Search for the cell housing the specified text and yield its (X, Y) center coordinate. 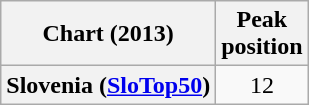
Chart (2013) (108, 34)
12 (262, 85)
Peakposition (262, 34)
Slovenia (SloTop50) (108, 85)
